For the text-containing cell, return its midpoint in (X, Y) coordinate format. 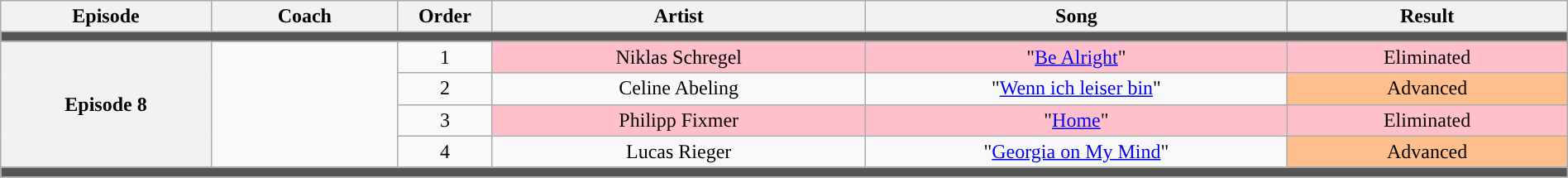
4 (445, 152)
"Be Alright" (1077, 57)
Coach (304, 17)
3 (445, 120)
Episode 8 (106, 104)
"Wenn ich leiser bin" (1077, 89)
2 (445, 89)
Result (1427, 17)
"Home" (1077, 120)
Artist (678, 17)
Song (1077, 17)
Episode (106, 17)
"Georgia on My Mind" (1077, 152)
Niklas Schregel (678, 57)
Philipp Fixmer (678, 120)
Lucas Rieger (678, 152)
Celine Abeling (678, 89)
1 (445, 57)
Order (445, 17)
